Pinpoint the cell where the given text exists, returning its [X, Y] midpoint coordinate. 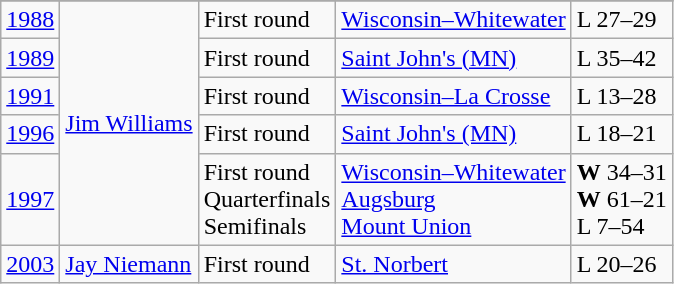
Wisconsin–WhitewaterAugsburgMount Union [454, 199]
Jay Niemann [129, 264]
2003 [30, 264]
L 27–29 [622, 20]
Wisconsin–La Crosse [454, 96]
1991 [30, 96]
1988 [30, 20]
1989 [30, 58]
L 35–42 [622, 58]
Wisconsin–Whitewater [454, 20]
L 18–21 [622, 134]
1996 [30, 134]
First roundQuarterfinalsSemifinals [267, 199]
Jim Williams [129, 123]
St. Norbert [454, 264]
W 34–31W 61–21L 7–54 [622, 199]
1997 [30, 199]
L 20–26 [622, 264]
L 13–28 [622, 96]
